From the cell containing the given text, extract its center point as [X, Y] coordinate. 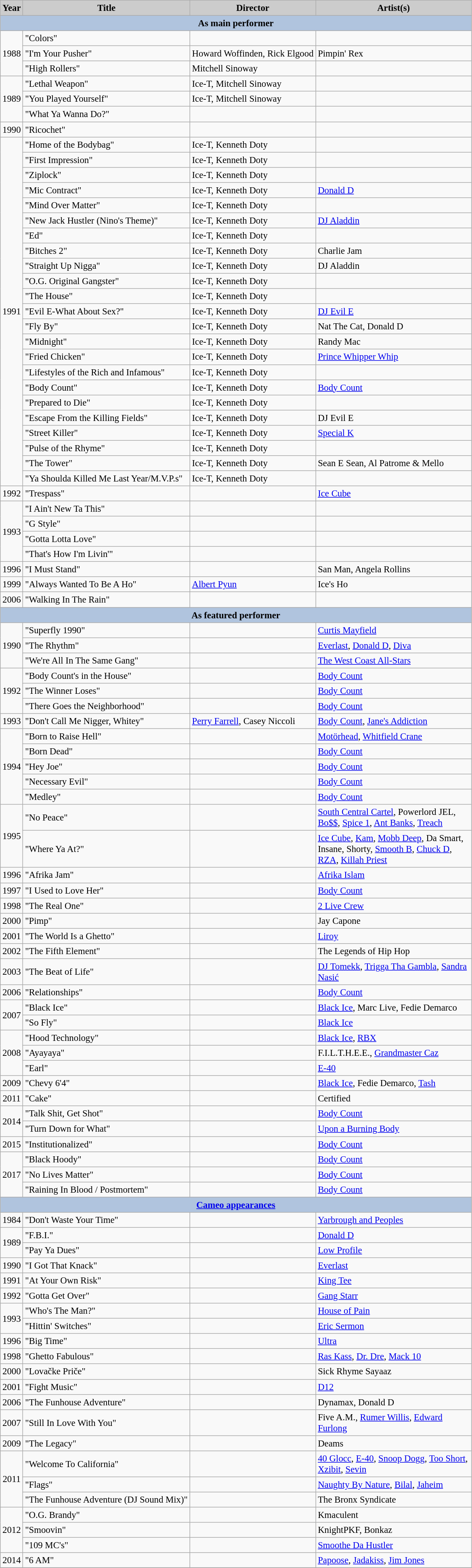
Dynamax, Donald D [394, 1402]
Deams [394, 1443]
"Pimp" [107, 921]
"The Winner Loses" [107, 691]
Upon a Burning Body [394, 1129]
"Mic Contract" [107, 190]
Title [107, 8]
"Smoovin" [107, 1530]
"Welcome To California" [107, 1464]
"Born to Raise Hell" [107, 736]
"O.G. Original Gangster" [107, 281]
Perry Farrell, Casey Niccoli [253, 721]
1994 [12, 766]
Prince Whipper Whip [394, 357]
Ras Kass, Dr. Dre, Mack 10 [394, 1357]
"The World Is a Ghetto" [107, 936]
"Mind Over Matter" [107, 205]
1988 [12, 53]
Smoothe Da Hustler [394, 1545]
"Home of the Bodybag" [107, 144]
Artist(s) [394, 8]
"Big Time" [107, 1341]
"Medley" [107, 797]
Five A.M., Rumer Willis, Edward Furlong [394, 1422]
Everlast [394, 1265]
"Trespass" [107, 494]
"Ricochet" [107, 130]
"Bitches 2" [107, 251]
"You Played Yourself" [107, 99]
"Fried Chicken" [107, 357]
Kmaculent [394, 1515]
"Pay Ya Dues" [107, 1250]
"Ed" [107, 236]
40 Glocc, E-40, Snoop Dogg, Too Short, Xzibit, Sevin [394, 1464]
Randy Mac [394, 342]
Body Count, Jane's Addiction [394, 721]
"Turn Down for What" [107, 1129]
"I Ain't New Ta This" [107, 509]
"Always Wanted To Be A Ho" [107, 585]
2002 [12, 951]
Charlie Jam [394, 251]
Cameo appearances [236, 1205]
Director [253, 8]
"Where Ya At?" [107, 849]
"We're All In The Same Gang" [107, 660]
"Relationships" [107, 992]
"I'm Your Pusher" [107, 54]
Gang Starr [394, 1296]
"The Real One" [107, 906]
"Fly By" [107, 327]
"Don't Waste Your Time" [107, 1220]
"That's How I'm Livin'" [107, 554]
"I Used to Love Her" [107, 890]
"Born Dead" [107, 752]
Howard Woffinden, Rick Elgood [253, 54]
"Evil E-What About Sex?" [107, 312]
"The Funhouse Adventure (DJ Sound Mix)" [107, 1500]
KnightPKF, Bonkaz [394, 1530]
"So Fly" [107, 1023]
"The Funhouse Adventure" [107, 1402]
"Black Ice" [107, 1007]
"Afrika Jam" [107, 875]
Albert Pyun [253, 585]
"Ghetto Fabulous" [107, 1357]
The Bronx Syndicate [394, 1500]
F.I.L.T.H.E.E., Grandmaster Caz [394, 1053]
King Tee [394, 1281]
"Cake" [107, 1099]
"At Your Own Risk" [107, 1281]
"New Jack Hustler (Nino's Theme)" [107, 220]
Everlast, Donald D, Diva [394, 645]
Pimpin' Rex [394, 54]
"There Goes the Neighborhood" [107, 706]
Naughty By Nature, Bilal, Jaheim [394, 1484]
"No Peace" [107, 818]
"Chevy 6'4" [107, 1083]
Nat The Cat, Donald D [394, 327]
Low Profile [394, 1250]
"F.B.I." [107, 1235]
Ultra [394, 1341]
The West Coast All-Stars [394, 660]
Curtis Mayfield [394, 630]
"Pulse of the Rhyme" [107, 448]
2008 [12, 1053]
"High Rollers" [107, 69]
"Body Count" [107, 387]
D12 [394, 1387]
"Necessary Evil" [107, 782]
"Walking In The Rain" [107, 600]
"Ziplock" [107, 175]
"Hittin' Switches" [107, 1326]
"Lifestyles of the Rich and Infamous" [107, 372]
1997 [12, 890]
"No Lives Matter" [107, 1174]
E-40 [394, 1068]
Black Ice, Fedie Demarco, Tash [394, 1083]
Black Ice, RBX [394, 1038]
"Raining In Blood / Postmortem" [107, 1189]
Black Ice [394, 1023]
"Body Count's in the House" [107, 676]
Certified [394, 1099]
"Lethal Weapon" [107, 84]
Eric Sermon [394, 1326]
"Midnight" [107, 342]
"Flags" [107, 1484]
"Ayayaya" [107, 1053]
1999 [12, 585]
As featured performer [236, 615]
"Hey Joe" [107, 767]
"I Got That Knack" [107, 1265]
"First Impression" [107, 160]
"Still In Love With You" [107, 1422]
"6 AM" [107, 1560]
2015 [12, 1144]
2003 [12, 972]
"The Legacy" [107, 1443]
1995 [12, 836]
San Man, Angela Rollins [394, 569]
"Superfly 1990" [107, 630]
2012 [12, 1530]
South Central Cartel, Powerlord JEL, Bo$$, Spice 1, Ant Banks, Treach [394, 818]
"What Ya Wanna Do?" [107, 114]
"Street Killer" [107, 433]
"Talk Shit, Get Shot" [107, 1114]
"The Tower" [107, 463]
Jay Capone [394, 921]
"Colors" [107, 38]
"Lovačke Priče" [107, 1372]
"Who's The Man?" [107, 1311]
Black Ice, Marc Live, Fedie Demarco [394, 1007]
"Fight Music" [107, 1387]
2 Live Crew [394, 906]
DJ Tomekk, Trigga Tha Gambla, Sandra Nasić [394, 972]
"Prepared to Die" [107, 402]
House of Pain [394, 1311]
"Gotta Lotta Love" [107, 539]
Sean E Sean, Al Patrome & Mello [394, 463]
"I Must Stand" [107, 569]
"G Style" [107, 524]
Liroy [394, 936]
"The House" [107, 296]
Special K [394, 433]
"Escape From the Killing Fields" [107, 418]
Motörhead, Whitfield Crane [394, 736]
Yarbrough and Peoples [394, 1220]
"Ya Shoulda Killed Me Last Year/M.V.P.s" [107, 478]
Ice Cube [394, 494]
"Black Hoody" [107, 1159]
"Earl" [107, 1068]
"Straight Up Nigga" [107, 266]
"O.G. Brandy" [107, 1515]
Mitchell Sinoway [253, 69]
"Institutionalized" [107, 1144]
"The Fifth Element" [107, 951]
"Hood Technology" [107, 1038]
"Don't Call Me Nigger, Whitey" [107, 721]
"109 MC's" [107, 1545]
1984 [12, 1220]
As main performer [236, 23]
2017 [12, 1174]
"The Beat of Life" [107, 972]
Afrika Islam [394, 875]
"The Rhythm" [107, 645]
Sick Rhyme Sayaaz [394, 1372]
The Legends of Hip Hop [394, 951]
Year [12, 8]
Ice Cube, Kam, Mobb Deep, Da Smart, Insane, Shorty, Smooth B, Chuck D, RZA, Killah Priest [394, 849]
"Gotta Get Over" [107, 1296]
Papoose, Jadakiss, Jim Jones [394, 1560]
Ice's Ho [394, 585]
